Search for the cell housing the specified text and yield its [x, y] center coordinate. 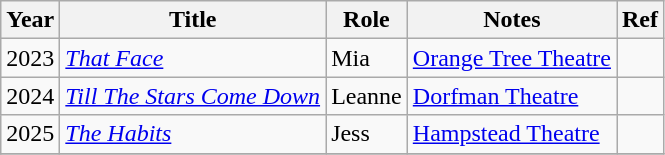
Dorfman Theatre [512, 96]
Title [193, 20]
2023 [30, 58]
2025 [30, 134]
Orange Tree Theatre [512, 58]
Year [30, 20]
Leanne [367, 96]
Hampstead Theatre [512, 134]
Mia [367, 58]
Till The Stars Come Down [193, 96]
2024 [30, 96]
Notes [512, 20]
The Habits [193, 134]
Ref [640, 20]
Role [367, 20]
Jess [367, 134]
That Face [193, 58]
